Provide the (x, y) coordinate of the cell's center where the given text is located.  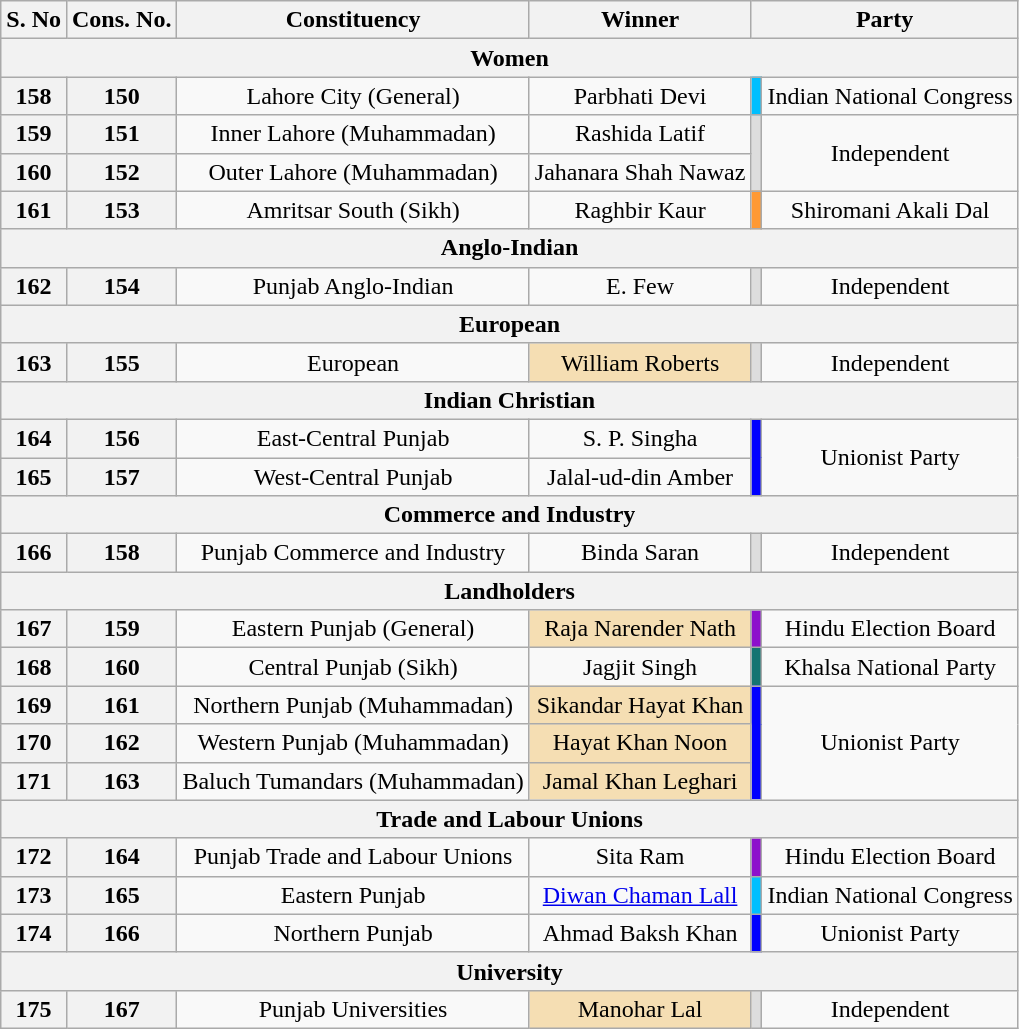
Amritsar South (Sikh) (353, 210)
Binda Saran (640, 553)
Shiromani Akali Dal (890, 210)
154 (121, 286)
Khalsa National Party (890, 667)
Sikandar Hayat Khan (640, 705)
152 (121, 172)
Commerce and Industry (510, 515)
E. Few (640, 286)
Manohar Lal (640, 1009)
173 (34, 895)
169 (34, 705)
Jagjit Singh (640, 667)
S. P. Singha (640, 438)
William Roberts (640, 362)
Western Punjab (Muhammadan) (353, 743)
Trade and Labour Unions (510, 819)
West-Central Punjab (353, 477)
Diwan Chaman Lall (640, 895)
Jalal-ud-din Amber (640, 477)
151 (121, 134)
Rashida Latif (640, 134)
University (510, 971)
Women (510, 58)
Hayat Khan Noon (640, 743)
S. No (34, 20)
Party (884, 20)
Northern Punjab (Muhammadan) (353, 705)
Inner Lahore (Muhammadan) (353, 134)
Ahmad Baksh Khan (640, 933)
Winner (640, 20)
Indian Christian (510, 400)
East-Central Punjab (353, 438)
150 (121, 96)
Jamal Khan Leghari (640, 781)
Eastern Punjab (General) (353, 629)
Lahore City (General) (353, 96)
Eastern Punjab (353, 895)
Punjab Universities (353, 1009)
170 (34, 743)
175 (34, 1009)
Punjab Anglo-Indian (353, 286)
Cons. No. (121, 20)
Landholders (510, 591)
Jahanara Shah Nawaz (640, 172)
Baluch Tumandars (Muhammadan) (353, 781)
Sita Ram (640, 857)
Anglo-Indian (510, 248)
Constituency (353, 20)
Punjab Trade and Labour Unions (353, 857)
157 (121, 477)
Raghbir Kaur (640, 210)
Punjab Commerce and Industry (353, 553)
Raja Narender Nath (640, 629)
Parbhati Devi (640, 96)
174 (34, 933)
153 (121, 210)
168 (34, 667)
172 (34, 857)
Outer Lahore (Muhammadan) (353, 172)
171 (34, 781)
155 (121, 362)
Northern Punjab (353, 933)
Central Punjab (Sikh) (353, 667)
156 (121, 438)
